Locate the cell with the specified text and output its [X, Y] center coordinate. 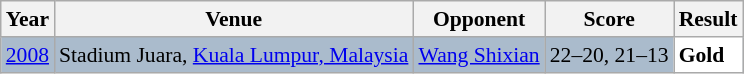
Gold [708, 55]
Wang Shixian [478, 55]
22–20, 21–13 [610, 55]
Opponent [478, 19]
Year [28, 19]
Venue [234, 19]
Stadium Juara, Kuala Lumpur, Malaysia [234, 55]
2008 [28, 55]
Score [610, 19]
Result [708, 19]
